Return (X, Y) of the center of cell containing provided text 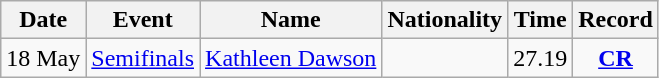
Time (540, 20)
CR (616, 58)
27.19 (540, 58)
18 May (44, 58)
Semifinals (143, 58)
Record (616, 20)
Event (143, 20)
Name (291, 20)
Kathleen Dawson (291, 58)
Date (44, 20)
Nationality (445, 20)
